Capture the cell that displays the provided text and extract its (X, Y) central coordinate. 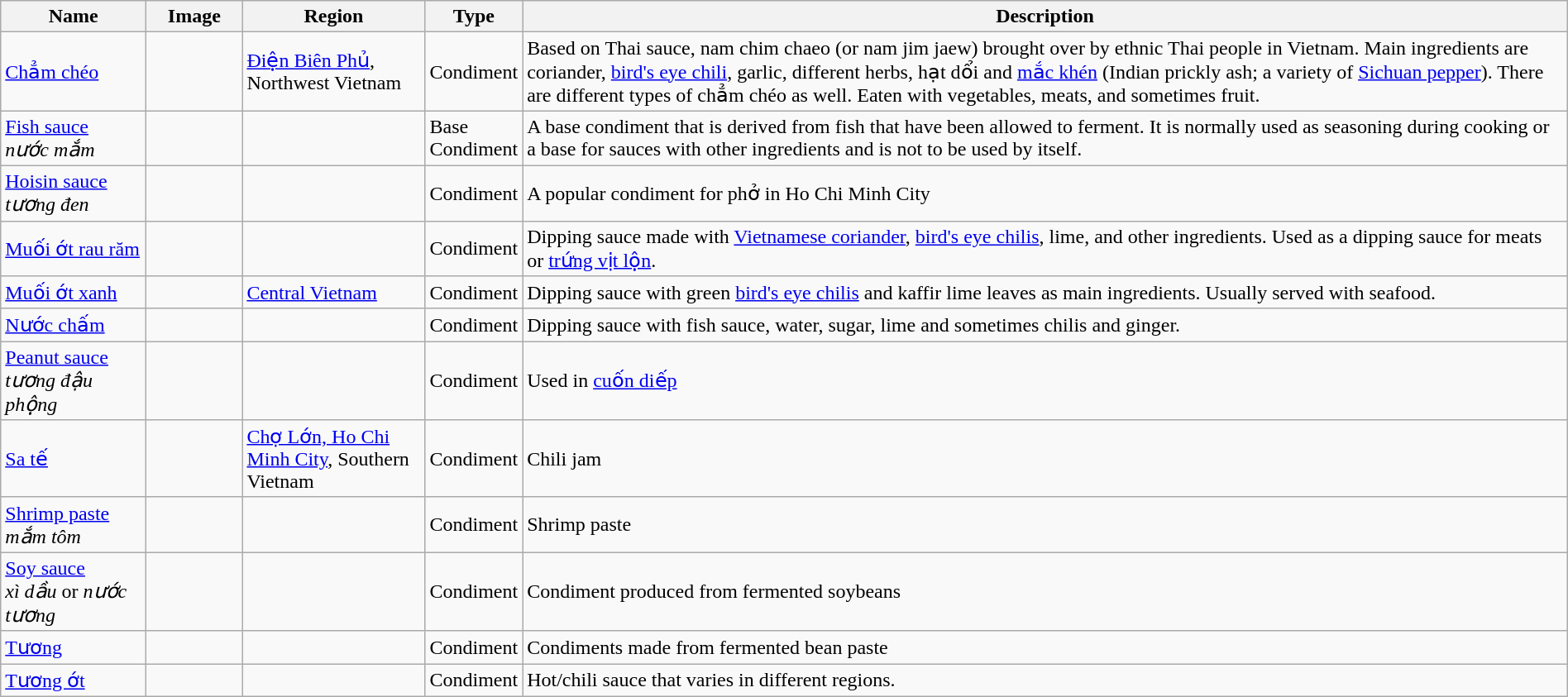
Tương (74, 647)
Muối ớt rau răm (74, 248)
Region (334, 17)
Central Vietnam (334, 293)
Soy saucexì dầu or nước tương (74, 592)
Hoisin saucetương đen (74, 193)
Condiment produced from fermented soybeans (1045, 592)
A popular condiment for phở in Ho Chi Minh City (1045, 193)
Chẳm chéo (74, 71)
Shrimp pastemắm tôm (74, 524)
Chợ Lớn, Ho Chi Minh City, Southern Vietnam (334, 459)
Sa tế (74, 459)
Dipping sauce with green bird's eye chilis and kaffir lime leaves as main ingredients. Usually served with seafood. (1045, 293)
Shrimp paste (1045, 524)
Type (474, 17)
Dipping sauce made with Vietnamese coriander, bird's eye chilis, lime, and other ingredients. Used as a dipping sauce for meats or trứng vịt lộn. (1045, 248)
Description (1045, 17)
Dipping sauce with fish sauce, water, sugar, lime and sometimes chilis and ginger. (1045, 325)
Muối ớt xanh (74, 293)
Chili jam (1045, 459)
Base Condiment (474, 139)
Peanut saucetương đậu phộng (74, 380)
Used in cuốn diếp (1045, 380)
Condiments made from fermented bean paste (1045, 647)
Name (74, 17)
Image (194, 17)
Nước chấm (74, 325)
Fish saucenước mắm (74, 139)
Tương ớt (74, 680)
Hot/chili sauce that varies in different regions. (1045, 680)
Điện Biên Phủ, Northwest Vietnam (334, 71)
